Determine the [X, Y] coordinate at the center of the cell enclosing the given text.  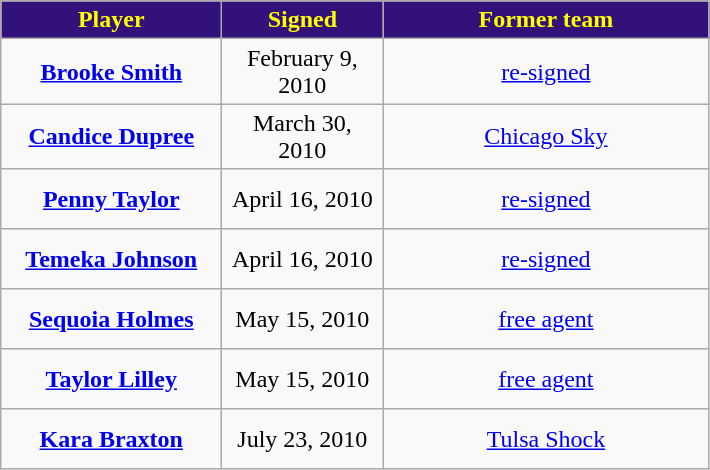
Signed [302, 20]
Taylor Lilley [112, 379]
Penny Taylor [112, 199]
Candice Dupree [112, 136]
Former team [546, 20]
Kara Braxton [112, 439]
February 9, 2010 [302, 72]
Sequoia Holmes [112, 319]
Chicago Sky [546, 136]
July 23, 2010 [302, 439]
Brooke Smith [112, 72]
Temeka Johnson [112, 259]
Player [112, 20]
Tulsa Shock [546, 439]
March 30, 2010 [302, 136]
